Locate the cell with the specified text and output its (x, y) center coordinate. 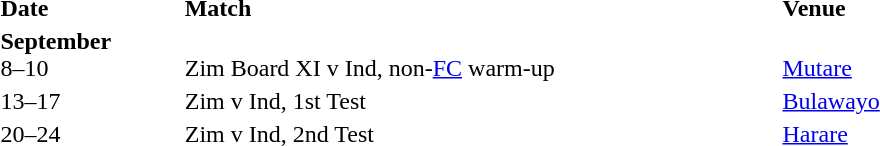
Zim v Ind, 1st Test (480, 101)
Zim Board XI v Ind, non-FC warm-up (480, 54)
